Detect which cell encompasses the target text, then output its (X, Y) center coordinate. 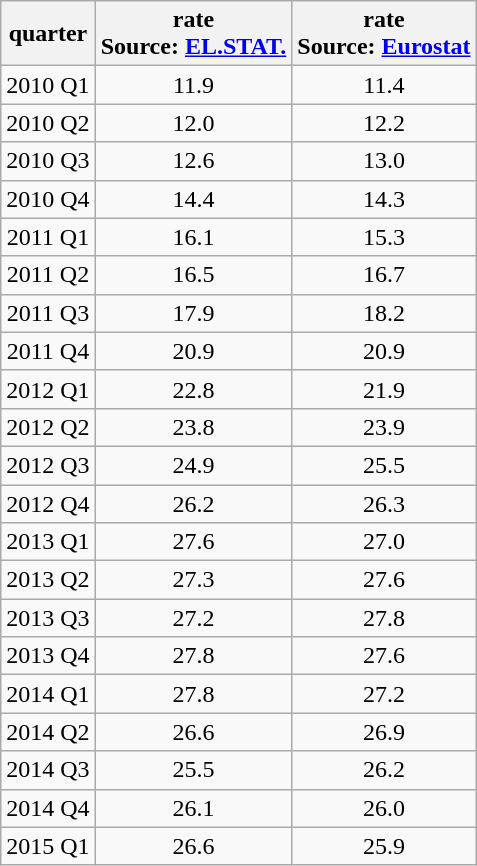
22.8 (194, 389)
26.0 (384, 808)
2013 Q4 (48, 656)
18.2 (384, 313)
16.7 (384, 275)
2013 Q3 (48, 618)
2011 Q3 (48, 313)
26.3 (384, 503)
16.1 (194, 237)
14.3 (384, 199)
2011 Q2 (48, 275)
2012 Q1 (48, 389)
11.4 (384, 85)
quarter (48, 34)
2011 Q1 (48, 237)
2012 Q2 (48, 427)
12.0 (194, 123)
15.3 (384, 237)
2011 Q4 (48, 351)
2010 Q1 (48, 85)
26.1 (194, 808)
27.0 (384, 542)
2014 Q1 (48, 694)
11.9 (194, 85)
rateSource: Eurostat (384, 34)
2013 Q1 (48, 542)
2012 Q4 (48, 503)
16.5 (194, 275)
27.3 (194, 580)
25.9 (384, 846)
2010 Q3 (48, 161)
2010 Q4 (48, 199)
14.4 (194, 199)
17.9 (194, 313)
13.0 (384, 161)
2014 Q3 (48, 770)
2015 Q1 (48, 846)
2014 Q2 (48, 732)
21.9 (384, 389)
23.9 (384, 427)
26.9 (384, 732)
rateSource: EL.STAT. (194, 34)
12.6 (194, 161)
2014 Q4 (48, 808)
2010 Q2 (48, 123)
2013 Q2 (48, 580)
2012 Q3 (48, 465)
24.9 (194, 465)
12.2 (384, 123)
23.8 (194, 427)
